Return the [X, Y] coordinate for the center point of the cell that contains the specified text.  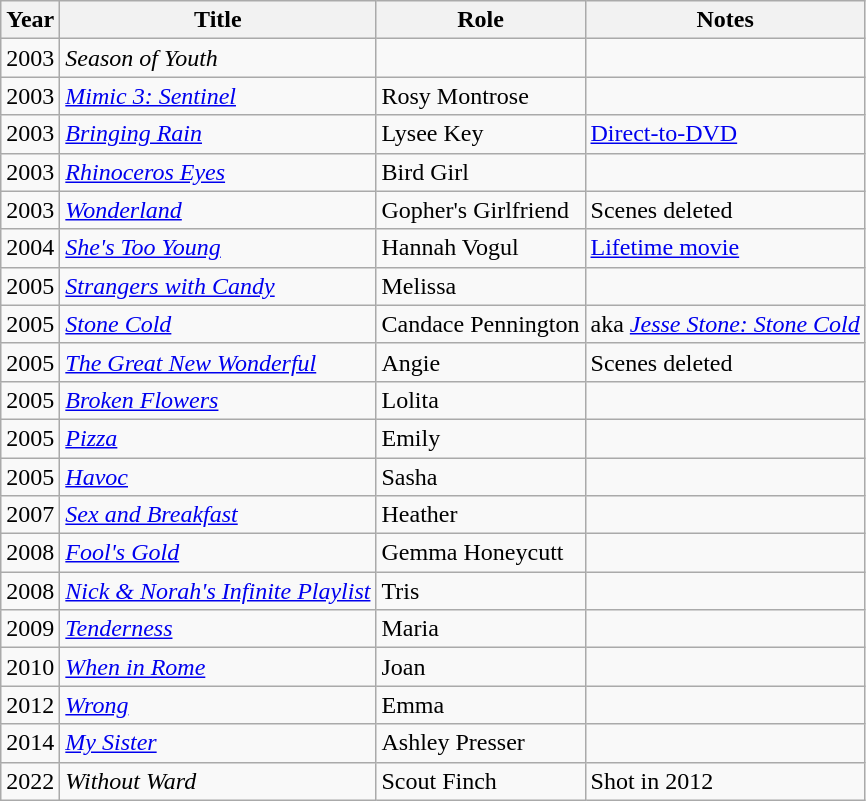
2010 [30, 667]
When in Rome [218, 667]
Rosy Montrose [480, 96]
She's Too Young [218, 248]
Broken Flowers [218, 400]
2012 [30, 705]
Sasha [480, 477]
Havoc [218, 477]
Bringing Rain [218, 134]
Angie [480, 362]
2009 [30, 629]
Tenderness [218, 629]
Emily [480, 438]
Season of Youth [218, 58]
Bird Girl [480, 172]
Fool's Gold [218, 553]
2014 [30, 743]
Shot in 2012 [725, 781]
Role [480, 20]
Nick & Norah's Infinite Playlist [218, 591]
Melissa [480, 286]
Without Ward [218, 781]
Tris [480, 591]
My Sister [218, 743]
Lolita [480, 400]
Heather [480, 515]
Sex and Breakfast [218, 515]
Stone Cold [218, 324]
Hannah Vogul [480, 248]
Gopher's Girlfriend [480, 210]
The Great New Wonderful [218, 362]
aka Jesse Stone: Stone Cold [725, 324]
Gemma Honeycutt [480, 553]
Rhinoceros Eyes [218, 172]
Joan [480, 667]
2004 [30, 248]
Wonderland [218, 210]
Strangers with Candy [218, 286]
Title [218, 20]
Ashley Presser [480, 743]
Candace Pennington [480, 324]
Year [30, 20]
Emma [480, 705]
Pizza [218, 438]
Maria [480, 629]
2022 [30, 781]
2007 [30, 515]
Lifetime movie [725, 248]
Scout Finch [480, 781]
Lysee Key [480, 134]
Wrong [218, 705]
Direct-to-DVD [725, 134]
Mimic 3: Sentinel [218, 96]
Notes [725, 20]
